Return (x, y) of the center of cell containing provided text 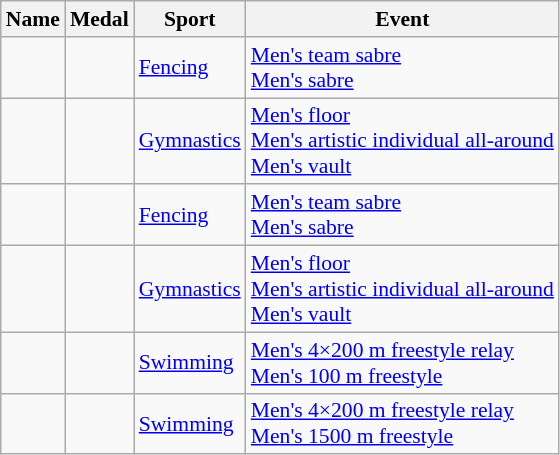
Sport (190, 19)
Event (402, 19)
Medal (100, 19)
Men's 4×200 m freestyle relayMen's 1500 m freestyle (402, 424)
Men's 4×200 m freestyle relayMen's 100 m freestyle (402, 362)
Name (33, 19)
